Find where the given text appears and provide that cell's center as (X, Y) coordinate. 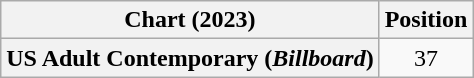
US Adult Contemporary (Billboard) (190, 58)
Chart (2023) (190, 20)
37 (426, 58)
Position (426, 20)
